Find where the given text appears and provide that cell's center as [X, Y] coordinate. 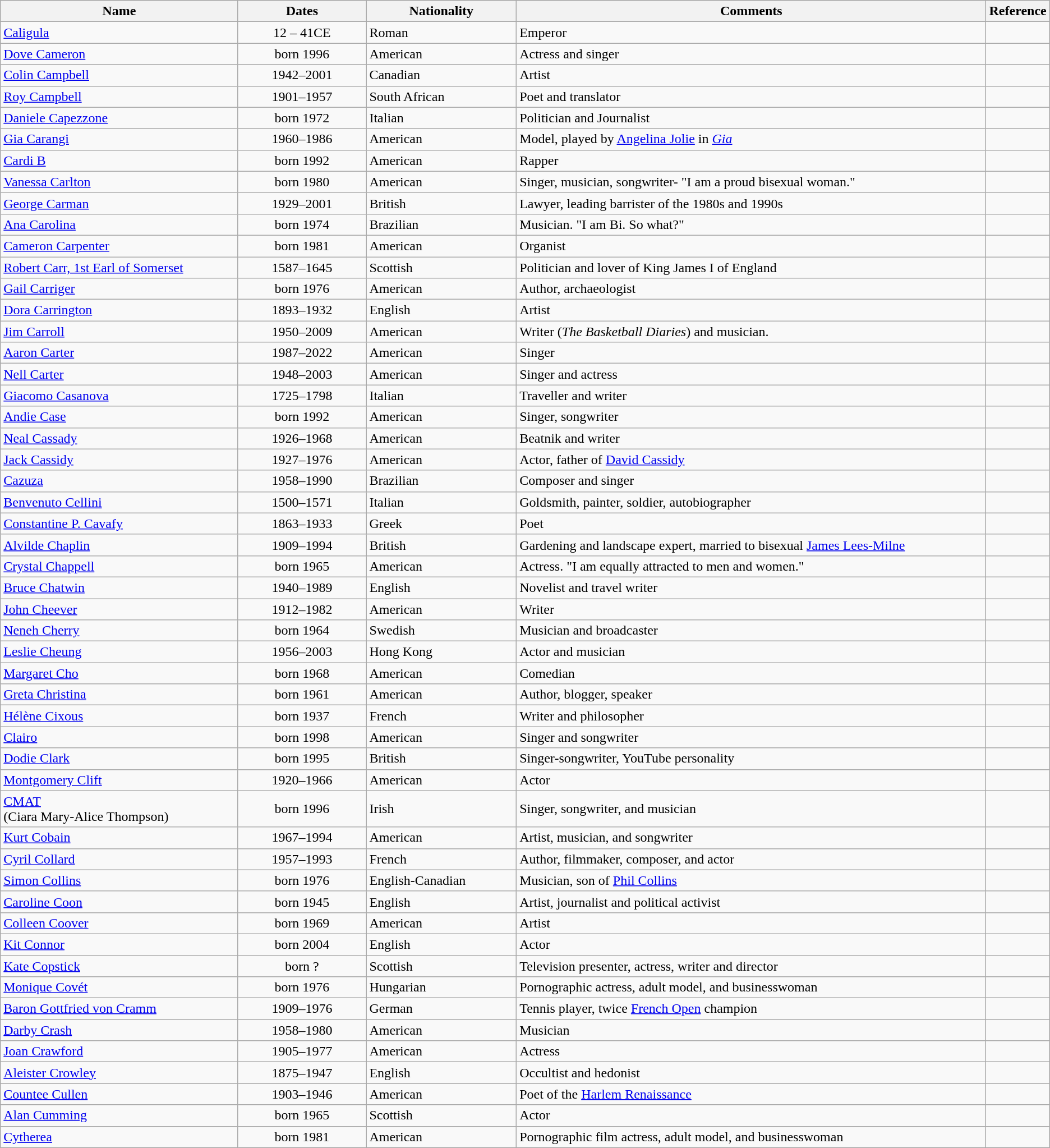
Poet of the Harlem Renaissance [752, 1094]
Actor, father of David Cassidy [752, 460]
Reference [1017, 11]
Name [119, 11]
Cameron Carpenter [119, 246]
Writer and philosopher [752, 716]
Musician, son of Phil Collins [752, 880]
Gardening and landscape expert, married to bisexual James Lees-Milne [752, 545]
Joan Crawford [119, 1051]
Vanessa Carlton [119, 182]
1960–1986 [302, 139]
Crystal Chappell [119, 566]
Pornographic actress, adult model, and businesswoman [752, 988]
Actress. "I am equally attracted to men and women." [752, 566]
1948–2003 [302, 374]
born ? [302, 966]
1967–1994 [302, 838]
Aaron Carter [119, 353]
1905–1977 [302, 1051]
Beatnik and writer [752, 438]
born 1995 [302, 759]
Greta Christina [119, 695]
South African [441, 97]
Swedish [441, 631]
Artist, musician, and songwriter [752, 838]
Bruce Chatwin [119, 587]
born 1964 [302, 631]
Television presenter, actress, writer and director [752, 966]
Robert Carr, 1st Earl of Somerset [119, 268]
Monique Covét [119, 988]
Model, played by Angelina Jolie in Gia [752, 139]
Kurt Cobain [119, 838]
Giacomo Casanova [119, 396]
Montgomery Clift [119, 780]
Musician [752, 1030]
Actress [752, 1051]
Margaret Cho [119, 673]
Gail Carriger [119, 289]
Dora Carrington [119, 310]
Composer and singer [752, 481]
Neal Cassady [119, 438]
Politician and lover of King James I of England [752, 268]
born 1980 [302, 182]
Artist, journalist and political activist [752, 902]
Cyril Collard [119, 859]
1912–1982 [302, 609]
English-Canadian [441, 880]
Cardi B [119, 160]
Colin Campbell [119, 75]
1903–1946 [302, 1094]
1901–1957 [302, 97]
Nationality [441, 11]
Emperor [752, 33]
Musician and broadcaster [752, 631]
Nell Carter [119, 374]
1987–2022 [302, 353]
Simon Collins [119, 880]
Cazuza [119, 481]
Daniele Capezzone [119, 118]
1725–1798 [302, 396]
Kit Connor [119, 944]
born 1945 [302, 902]
Poet [752, 524]
Benvenuto Cellini [119, 502]
1957–1993 [302, 859]
Dodie Clark [119, 759]
1587–1645 [302, 268]
Comments [752, 11]
Writer (The Basketball Diaries) and musician. [752, 332]
Singer-songwriter, YouTube personality [752, 759]
Hélène Cixous [119, 716]
Novelist and travel writer [752, 587]
Cytherea [119, 1137]
Author, blogger, speaker [752, 695]
Baron Gottfried von Cramm [119, 1009]
John Cheever [119, 609]
Jim Carroll [119, 332]
1875–1947 [302, 1073]
Author, archaeologist [752, 289]
Musician. "I am Bi. So what?" [752, 224]
Rapper [752, 160]
1950–2009 [302, 332]
born 1968 [302, 673]
1893–1932 [302, 310]
Greek [441, 524]
born 1972 [302, 118]
1927–1976 [302, 460]
born 1969 [302, 923]
born 2004 [302, 944]
Singer and songwriter [752, 737]
Dates [302, 11]
Caligula [119, 33]
Singer, songwriter [752, 417]
Pornographic film actress, adult model, and businesswoman [752, 1137]
1958–1980 [302, 1030]
Clairo [119, 737]
Occultist and hedonist [752, 1073]
Irish [441, 809]
Lawyer, leading barrister of the 1980s and 1990s [752, 203]
Caroline Coon [119, 902]
Actor and musician [752, 652]
1958–1990 [302, 481]
Canadian [441, 75]
Singer and actress [752, 374]
born 1998 [302, 737]
Tennis player, twice French Open champion [752, 1009]
Leslie Cheung [119, 652]
Politician and Journalist [752, 118]
Hong Kong [441, 652]
Organist [752, 246]
1956–2003 [302, 652]
Goldsmith, painter, soldier, autobiographer [752, 502]
Roman [441, 33]
Colleen Coover [119, 923]
Alan Cumming [119, 1115]
Author, filmmaker, composer, and actor [752, 859]
born 1974 [302, 224]
Kate Copstick [119, 966]
Comedian [752, 673]
1940–1989 [302, 587]
Dove Cameron [119, 54]
Writer [752, 609]
1926–1968 [302, 438]
Roy Campbell [119, 97]
Andie Case [119, 417]
Actress and singer [752, 54]
1863–1933 [302, 524]
Hungarian [441, 988]
Jack Cassidy [119, 460]
German [441, 1009]
Alvilde Chaplin [119, 545]
1909–1994 [302, 545]
CMAT (Ciara Mary-Alice Thompson) [119, 809]
1942–2001 [302, 75]
1909–1976 [302, 1009]
Singer, songwriter, and musician [752, 809]
Ana Carolina [119, 224]
Singer, musician, songwriter- "I am a proud bisexual woman." [752, 182]
1929–2001 [302, 203]
Aleister Crowley [119, 1073]
Darby Crash [119, 1030]
Constantine P. Cavafy [119, 524]
Poet and translator [752, 97]
Gia Carangi [119, 139]
1500–1571 [302, 502]
born 1937 [302, 716]
Singer [752, 353]
Neneh Cherry [119, 631]
Traveller and writer [752, 396]
12 – 41CE [302, 33]
George Carman [119, 203]
Countee Cullen [119, 1094]
born 1961 [302, 695]
1920–1966 [302, 780]
